From the cell containing the given text, extract its center point as (X, Y) coordinate. 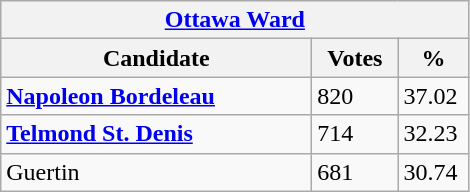
30.74 (434, 172)
37.02 (434, 96)
Guertin (156, 172)
714 (355, 134)
Napoleon Bordeleau (156, 96)
% (434, 58)
681 (355, 172)
Telmond St. Denis (156, 134)
Votes (355, 58)
Candidate (156, 58)
32.23 (434, 134)
820 (355, 96)
Ottawa Ward (235, 20)
